Output the [X, Y] coordinate of the center of the cell containing the given text.  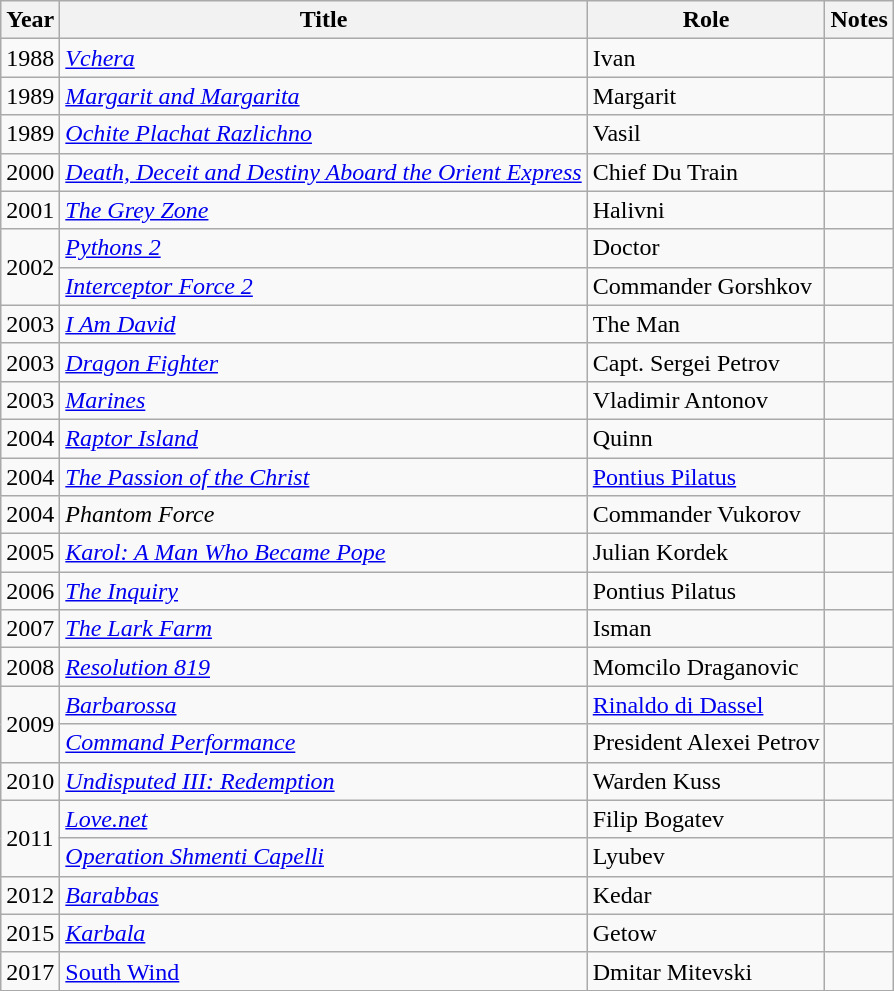
Lyubev [706, 857]
Quinn [706, 438]
1988 [30, 58]
Halivni [706, 210]
2017 [30, 971]
Phantom Force [324, 515]
Karol: A Man Who Became Pope [324, 553]
Filip Bogatev [706, 819]
The Grey Zone [324, 210]
Dragon Fighter [324, 362]
Commander Gorshkov [706, 286]
Commander Vukorov [706, 515]
Vchera [324, 58]
Dmitar Mitevski [706, 971]
2007 [30, 629]
Doctor [706, 248]
Death, Deceit and Destiny Aboard the Orient Express [324, 172]
Marines [324, 400]
Getow [706, 933]
Warden Kuss [706, 781]
Notes [859, 20]
Role [706, 20]
2002 [30, 267]
2010 [30, 781]
Momcilo Draganovic [706, 667]
Karbala [324, 933]
Vasil [706, 134]
2008 [30, 667]
Interceptor Force 2 [324, 286]
2015 [30, 933]
Pythons 2 [324, 248]
2001 [30, 210]
2005 [30, 553]
Margarit and Margarita [324, 96]
Ochite Plachat Razlichno [324, 134]
Love.net [324, 819]
Capt. Sergei Petrov [706, 362]
Kedar [706, 895]
President Alexei Petrov [706, 743]
Barabbas [324, 895]
Barbarossa [324, 705]
I Am David [324, 324]
Rinaldo di Dassel [706, 705]
Isman [706, 629]
Operation Shmenti Capelli [324, 857]
The Lark Farm [324, 629]
2006 [30, 591]
2011 [30, 838]
Resolution 819 [324, 667]
South Wind [324, 971]
The Passion of the Christ [324, 477]
Title [324, 20]
Command Performance [324, 743]
Vladimir Antonov [706, 400]
The Inquiry [324, 591]
Raptor Island [324, 438]
Undisputed III: Redemption [324, 781]
2012 [30, 895]
2000 [30, 172]
Julian Kordek [706, 553]
Margarit [706, 96]
The Man [706, 324]
Chief Du Train [706, 172]
Ivan [706, 58]
Year [30, 20]
2009 [30, 724]
